Return (X, Y) of the center of cell containing provided text 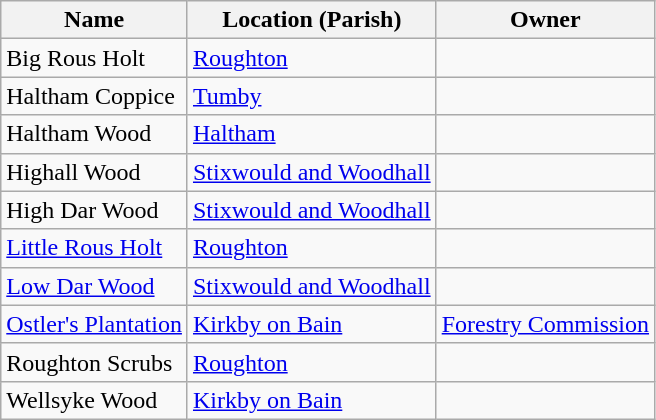
Wellsyke Wood (94, 400)
High Dar Wood (94, 210)
Tumby (312, 96)
Location (Parish) (312, 20)
Highall Wood (94, 172)
Name (94, 20)
Roughton Scrubs (94, 362)
Haltham (312, 134)
Haltham Wood (94, 134)
Haltham Coppice (94, 96)
Little Rous Holt (94, 248)
Big Rous Holt (94, 58)
Low Dar Wood (94, 286)
Ostler's Plantation (94, 324)
Owner (545, 20)
Forestry Commission (545, 324)
